Provide the (x, y) coordinate of the cell's center where the given text is located.  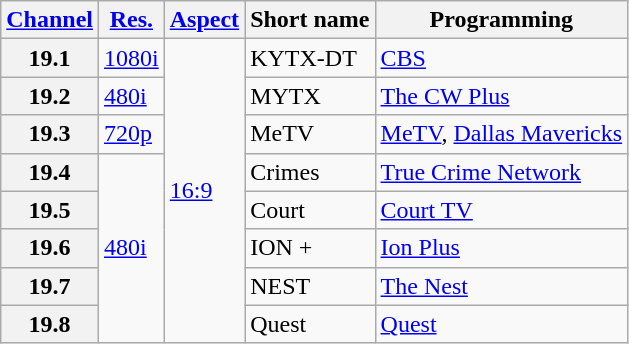
Ion Plus (502, 248)
19.7 (50, 286)
True Crime Network (502, 172)
CBS (502, 58)
720p (132, 134)
Res. (132, 20)
KYTX-DT (310, 58)
NEST (310, 286)
MYTX (310, 96)
MeTV, Dallas Mavericks (502, 134)
The Nest (502, 286)
MeTV (310, 134)
Aspect (204, 20)
Programming (502, 20)
ION + (310, 248)
Short name (310, 20)
19.1 (50, 58)
Channel (50, 20)
19.3 (50, 134)
The CW Plus (502, 96)
1080i (132, 58)
Court (310, 210)
16:9 (204, 191)
Crimes (310, 172)
19.6 (50, 248)
19.2 (50, 96)
19.5 (50, 210)
Court TV (502, 210)
19.4 (50, 172)
19.8 (50, 324)
